Extract the (x, y) coordinate from the center of the cell holding the provided text.  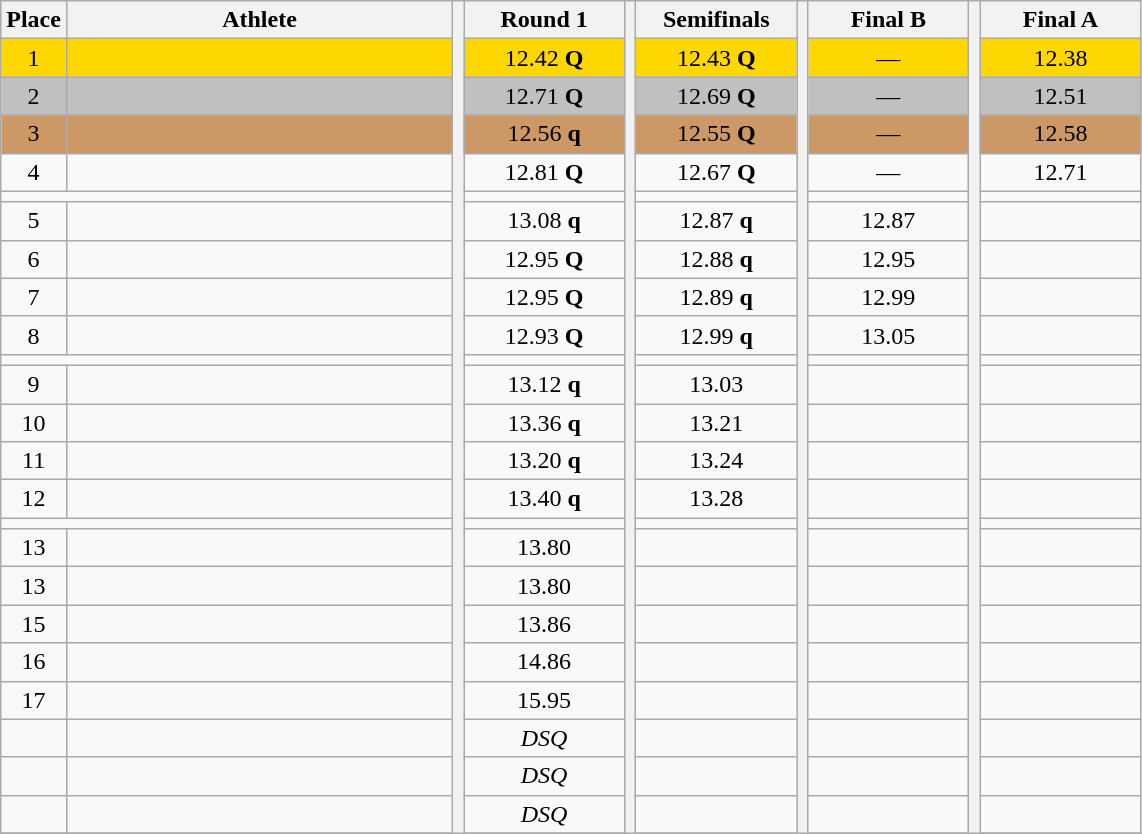
12.71 (1060, 172)
Place (34, 20)
2 (34, 96)
12.69 Q (716, 96)
12.89 q (716, 297)
12.38 (1060, 58)
13.24 (716, 461)
11 (34, 461)
4 (34, 172)
12.99 q (716, 335)
12.87 q (716, 221)
Final A (1060, 20)
6 (34, 259)
9 (34, 384)
13.40 q (544, 499)
8 (34, 335)
17 (34, 700)
12.42 Q (544, 58)
12.99 (888, 297)
12.87 (888, 221)
13.36 q (544, 423)
12.56 q (544, 134)
3 (34, 134)
12.88 q (716, 259)
12.55 Q (716, 134)
Round 1 (544, 20)
14.86 (544, 662)
Athlete (259, 20)
10 (34, 423)
12.67 Q (716, 172)
13.12 q (544, 384)
Final B (888, 20)
12.43 Q (716, 58)
5 (34, 221)
15.95 (544, 700)
13.86 (544, 624)
15 (34, 624)
13.20 q (544, 461)
12.93 Q (544, 335)
13.08 q (544, 221)
12.58 (1060, 134)
12 (34, 499)
16 (34, 662)
13.03 (716, 384)
13.28 (716, 499)
12.51 (1060, 96)
Semifinals (716, 20)
13.21 (716, 423)
12.81 Q (544, 172)
13.05 (888, 335)
7 (34, 297)
12.71 Q (544, 96)
1 (34, 58)
12.95 (888, 259)
